Detect which cell encompasses the target text, then output its (x, y) center coordinate. 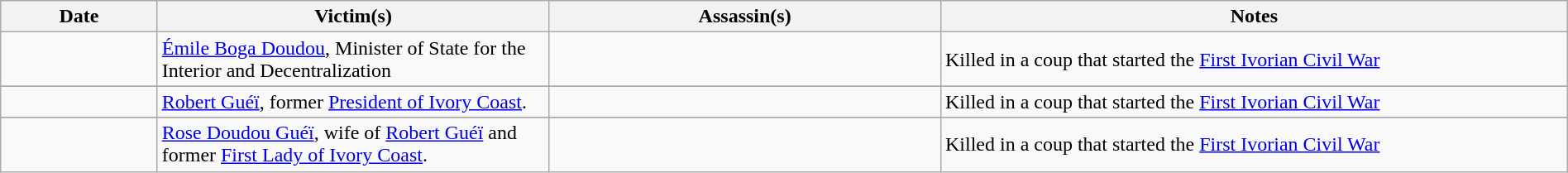
Assassin(s) (745, 17)
Rose Doudou Guéï, wife of Robert Guéï and former First Lady of Ivory Coast. (353, 144)
Victim(s) (353, 17)
Émile Boga Doudou, Minister of State for the Interior and Decentralization (353, 60)
Date (79, 17)
Notes (1254, 17)
Robert Guéï, former President of Ivory Coast. (353, 102)
